Search for the cell housing the specified text and yield its [X, Y] center coordinate. 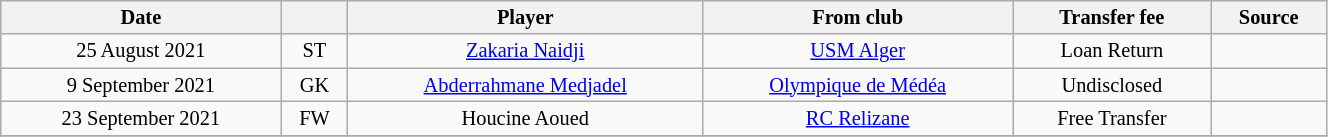
From club [857, 17]
Transfer fee [1112, 17]
9 September 2021 [141, 85]
FW [314, 118]
Date [141, 17]
Olympique de Médéa [857, 85]
Houcine Aoued [526, 118]
Player [526, 17]
Free Transfer [1112, 118]
GK [314, 85]
23 September 2021 [141, 118]
USM Alger [857, 51]
ST [314, 51]
RC Relizane [857, 118]
Abderrahmane Medjadel [526, 85]
25 August 2021 [141, 51]
Undisclosed [1112, 85]
Zakaria Naidji [526, 51]
Source [1269, 17]
Loan Return [1112, 51]
